Pinpoint the cell where the given text exists, returning its [x, y] midpoint coordinate. 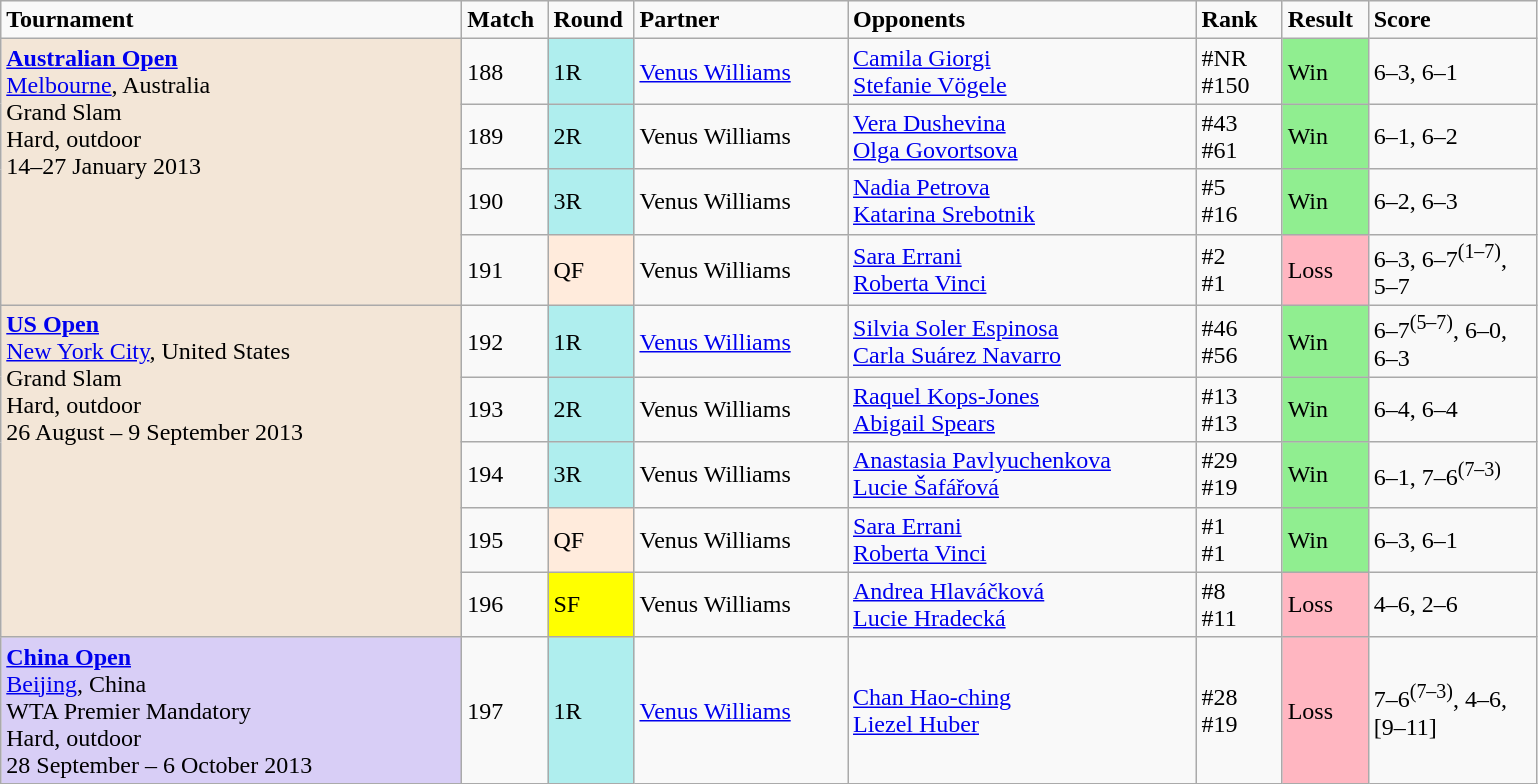
192 [505, 342]
196 [505, 604]
6–4, 6–4 [1452, 410]
191 [505, 270]
6–2, 6–3 [1452, 202]
China OpenBeijing, ChinaWTA Premier MandatoryHard, outdoor28 September – 6 October 2013 [232, 710]
Partner [741, 20]
Tournament [232, 20]
#5 #16 [1239, 202]
SF [591, 604]
#46 #56 [1239, 342]
Australian Open Melbourne, AustraliaGrand SlamHard, outdoor14–27 January 2013 [232, 172]
Chan Hao-ching Liezel Huber [1022, 710]
7–6(7–3), 4–6, [9–11] [1452, 710]
190 [505, 202]
#43 #61 [1239, 136]
Result [1325, 20]
197 [505, 710]
US Open New York City, United StatesGrand SlamHard, outdoor26 August – 9 September 2013 [232, 472]
#NR #150 [1239, 72]
#29 #19 [1239, 474]
#13 #13 [1239, 410]
Vera Dushevina Olga Govortsova [1022, 136]
Camila Giorgi Stefanie Vögele [1022, 72]
#8 #11 [1239, 604]
Score [1452, 20]
188 [505, 72]
Round [591, 20]
4–6, 2–6 [1452, 604]
Andrea Hlaváčková Lucie Hradecká [1022, 604]
193 [505, 410]
Raquel Kops-Jones Abigail Spears [1022, 410]
Opponents [1022, 20]
#2 #1 [1239, 270]
#1 #1 [1239, 540]
Nadia Petrova Katarina Srebotnik [1022, 202]
189 [505, 136]
194 [505, 474]
Match [505, 20]
195 [505, 540]
6–3, 6–7(1–7), 5–7 [1452, 270]
Silvia Soler Espinosa Carla Suárez Navarro [1022, 342]
#28 #19 [1239, 710]
6–1, 6–2 [1452, 136]
6–7(5–7), 6–0, 6–3 [1452, 342]
Anastasia Pavlyuchenkova Lucie Šafářová [1022, 474]
6–1, 7–6(7–3) [1452, 474]
Rank [1239, 20]
